From the cell containing the given text, extract its center point as (X, Y) coordinate. 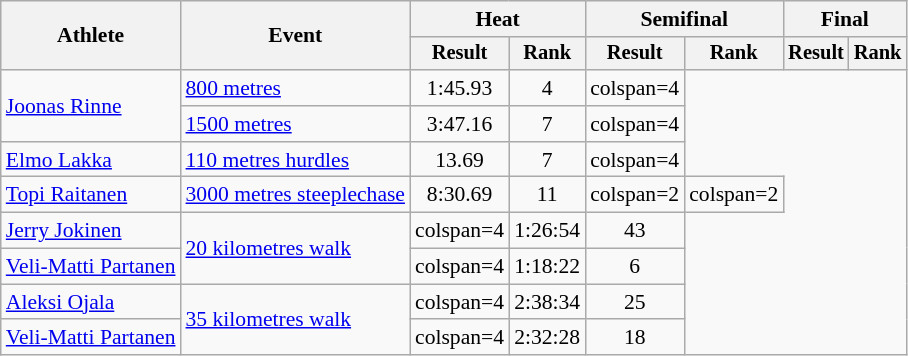
Athlete (91, 36)
Topi Raitanen (91, 195)
Semifinal (684, 19)
25 (634, 302)
1:18:22 (547, 267)
43 (634, 231)
11 (547, 195)
800 metres (296, 88)
3000 metres steeplechase (296, 195)
3:47.16 (460, 124)
8:30.69 (460, 195)
Elmo Lakka (91, 160)
20 kilometres walk (296, 248)
Heat (498, 19)
Jerry Jokinen (91, 231)
Joonas Rinne (91, 106)
Event (296, 36)
35 kilometres walk (296, 320)
4 (547, 88)
13.69 (460, 160)
18 (634, 338)
2:38:34 (547, 302)
2:32:28 (547, 338)
Final (844, 19)
110 metres hurdles (296, 160)
6 (634, 267)
1:45.93 (460, 88)
1:26:54 (547, 231)
1500 metres (296, 124)
Aleksi Ojala (91, 302)
